Determine the [x, y] coordinate at the center of the cell enclosing the given text.  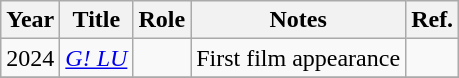
Notes [298, 20]
First film appearance [298, 58]
Ref. [432, 20]
2024 [30, 58]
Role [162, 20]
G! LU [96, 58]
Title [96, 20]
Year [30, 20]
